Determine the [x, y] coordinate at the center of the cell enclosing the given text.  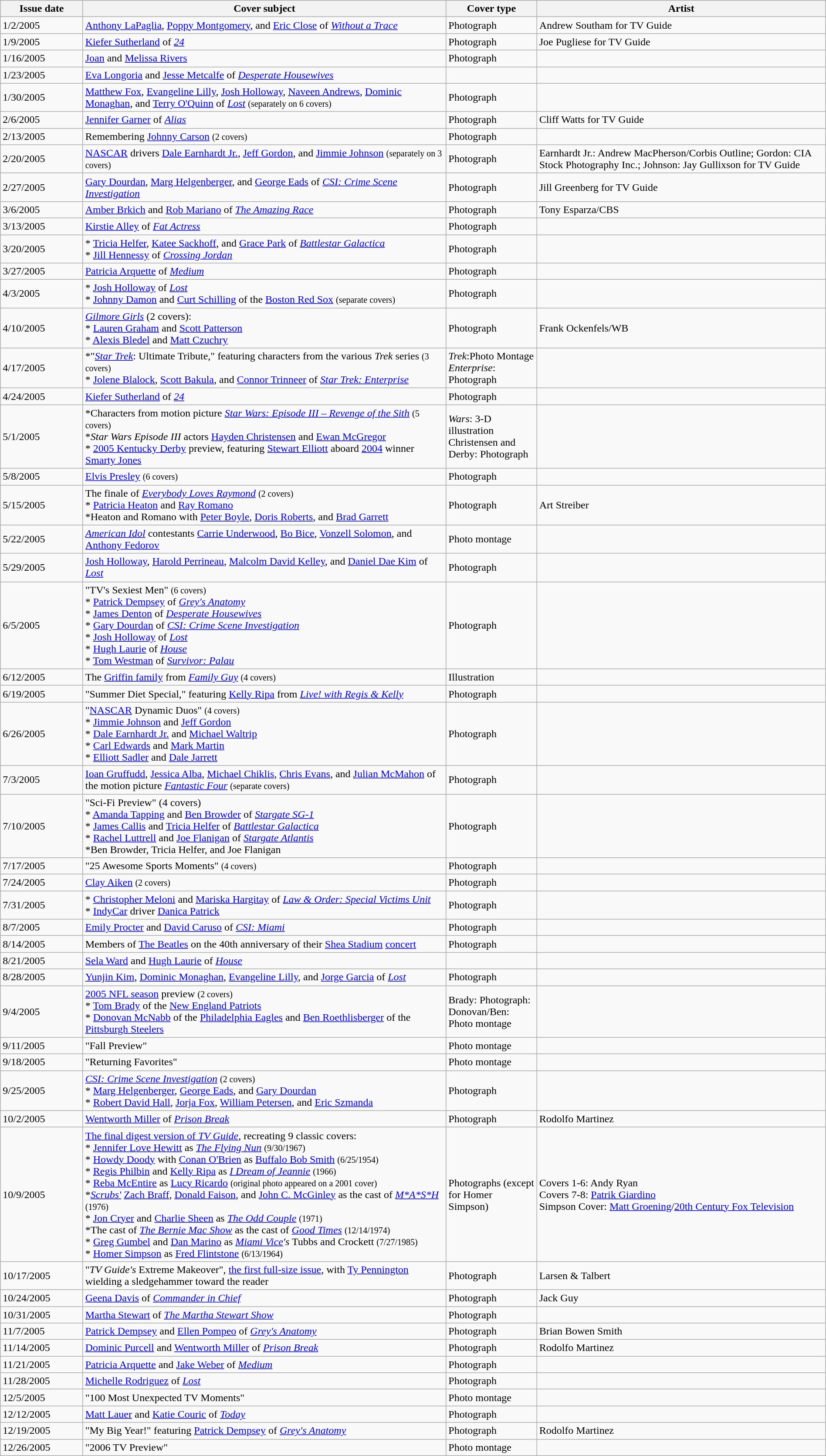
Cover subject [264, 9]
Jack Guy [681, 1298]
Kirstie Alley of Fat Actress [264, 226]
2/20/2005 [42, 159]
Michelle Rodriguez of Lost [264, 1381]
Dominic Purcell and Wentworth Miller of Prison Break [264, 1348]
"My Big Year!" featuring Patrick Dempsey of Grey's Anatomy [264, 1431]
9/25/2005 [42, 1090]
7/17/2005 [42, 866]
6/12/2005 [42, 677]
3/27/2005 [42, 271]
Jennifer Garner of Alias [264, 120]
Patrick Dempsey and Ellen Pompeo of Grey's Anatomy [264, 1331]
6/19/2005 [42, 694]
10/2/2005 [42, 1119]
5/1/2005 [42, 437]
* Tricia Helfer, Katee Sackhoff, and Grace Park of Battlestar Galactica* Jill Hennessy of Crossing Jordan [264, 248]
Brady: Photograph: Donovan/Ben: Photo montage [491, 1012]
2/13/2005 [42, 136]
Clay Aiken (2 covers) [264, 883]
1/2/2005 [42, 25]
American Idol contestants Carrie Underwood, Bo Bice, Vonzell Solomon, and Anthony Fedorov [264, 539]
7/3/2005 [42, 780]
Ioan Gruffudd, Jessica Alba, Michael Chiklis, Chris Evans, and Julian McMahon of the motion picture Fantastic Four (separate covers) [264, 780]
Yunjin Kim, Dominic Monaghan, Evangeline Lilly, and Jorge Garcia of Lost [264, 977]
12/12/2005 [42, 1414]
Wars: 3-D illustrationChristensen and Derby: Photograph [491, 437]
8/14/2005 [42, 944]
Brian Bowen Smith [681, 1331]
Andrew Southam for TV Guide [681, 25]
12/19/2005 [42, 1431]
8/7/2005 [42, 928]
Eva Longoria and Jesse Metcalfe of Desperate Housewives [264, 75]
10/24/2005 [42, 1298]
* Christopher Meloni and Mariska Hargitay of Law & Order: Special Victims Unit* IndyCar driver Danica Patrick [264, 905]
6/5/2005 [42, 625]
1/30/2005 [42, 98]
11/14/2005 [42, 1348]
4/10/2005 [42, 328]
Sela Ward and Hugh Laurie of House [264, 961]
"Returning Favorites" [264, 1062]
Photographs (except for Homer Simpson) [491, 1194]
Earnhardt Jr.: Andrew MacPherson/Corbis Outline; Gordon: CIA Stock Photography Inc.; Johnson: Jay Gullixson for TV Guide [681, 159]
Josh Holloway, Harold Perrineau, Malcolm David Kelley, and Daniel Dae Kim of Lost [264, 567]
Emily Procter and David Caruso of CSI: Miami [264, 928]
Joan and Melissa Rivers [264, 58]
Martha Stewart of The Martha Stewart Show [264, 1314]
5/29/2005 [42, 567]
"Fall Preview" [264, 1046]
4/17/2005 [42, 368]
The finale of Everybody Loves Raymond (2 covers)* Patricia Heaton and Ray Romano*Heaton and Romano with Peter Boyle, Doris Roberts, and Brad Garrett [264, 505]
Amber Brkich and Rob Mariano of The Amazing Race [264, 210]
Artist [681, 9]
"100 Most Unexpected TV Moments" [264, 1398]
3/6/2005 [42, 210]
Gilmore Girls (2 covers):* Lauren Graham and Scott Patterson* Alexis Bledel and Matt Czuchry [264, 328]
5/22/2005 [42, 539]
1/16/2005 [42, 58]
7/24/2005 [42, 883]
2/27/2005 [42, 187]
Art Streiber [681, 505]
5/15/2005 [42, 505]
Remembering Johnny Carson (2 covers) [264, 136]
Larsen & Talbert [681, 1276]
9/18/2005 [42, 1062]
10/17/2005 [42, 1276]
11/28/2005 [42, 1381]
Patricia Arquette of Medium [264, 271]
The Griffin family from Family Guy (4 covers) [264, 677]
Wentworth Miller of Prison Break [264, 1119]
Elvis Presley (6 covers) [264, 477]
Geena Davis of Commander in Chief [264, 1298]
2/6/2005 [42, 120]
3/13/2005 [42, 226]
"2006 TV Preview" [264, 1447]
10/31/2005 [42, 1314]
Issue date [42, 9]
4/24/2005 [42, 396]
9/11/2005 [42, 1046]
8/28/2005 [42, 977]
12/5/2005 [42, 1398]
Frank Ockenfels/WB [681, 328]
3/20/2005 [42, 248]
7/10/2005 [42, 826]
Matthew Fox, Evangeline Lilly, Josh Holloway, Naveen Andrews, Dominic Monaghan, and Terry O'Quinn of Lost (separately on 6 covers) [264, 98]
8/21/2005 [42, 961]
12/26/2005 [42, 1447]
9/4/2005 [42, 1012]
"Summer Diet Special," featuring Kelly Ripa from Live! with Regis & Kelly [264, 694]
Illustration [491, 677]
NASCAR drivers Dale Earnhardt Jr., Jeff Gordon, and Jimmie Johnson (separately on 3 covers) [264, 159]
Gary Dourdan, Marg Helgenberger, and George Eads of CSI: Crime Scene Investigation [264, 187]
Jill Greenberg for TV Guide [681, 187]
Tony Esparza/CBS [681, 210]
Covers 1-6: Andy RyanCovers 7-8: Patrik GiardinoSimpson Cover: Matt Groening/20th Century Fox Television [681, 1194]
Trek:Photo MontageEnterprise: Photograph [491, 368]
6/26/2005 [42, 734]
Cliff Watts for TV Guide [681, 120]
* Josh Holloway of Lost* Johnny Damon and Curt Schilling of the Boston Red Sox (separate covers) [264, 294]
1/23/2005 [42, 75]
Patricia Arquette and Jake Weber of Medium [264, 1365]
5/8/2005 [42, 477]
1/9/2005 [42, 42]
Members of The Beatles on the 40th anniversary of their Shea Stadium concert [264, 944]
"TV Guide's Extreme Makeover", the first full-size issue, with Ty Pennington wielding a sledgehammer toward the reader [264, 1276]
Matt Lauer and Katie Couric of Today [264, 1414]
10/9/2005 [42, 1194]
11/21/2005 [42, 1365]
7/31/2005 [42, 905]
4/3/2005 [42, 294]
11/7/2005 [42, 1331]
Cover type [491, 9]
"25 Awesome Sports Moments" (4 covers) [264, 866]
Joe Pugliese for TV Guide [681, 42]
Anthony LaPaglia, Poppy Montgomery, and Eric Close of Without a Trace [264, 25]
